Locate the cell with the specified text and output its (X, Y) center coordinate. 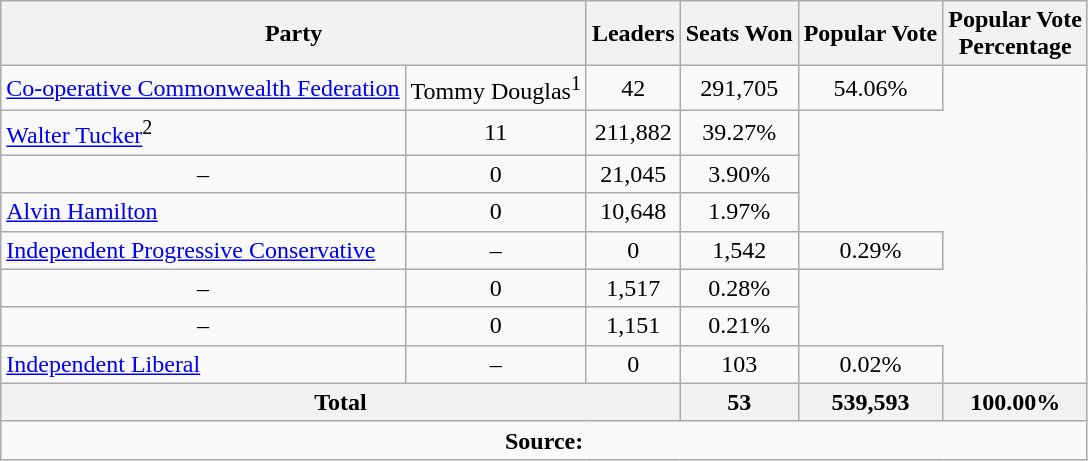
11 (496, 132)
Walter Tucker2 (203, 132)
0.28% (739, 288)
3.90% (739, 174)
1,151 (633, 326)
0.21% (739, 326)
Seats Won (739, 34)
1.97% (739, 212)
42 (633, 88)
Independent Progressive Conservative (203, 250)
100.00% (1016, 402)
539,593 (870, 402)
Popular VotePercentage (1016, 34)
211,882 (633, 132)
Popular Vote (870, 34)
Leaders (633, 34)
10,648 (633, 212)
Party (294, 34)
Co-operative Commonwealth Federation (203, 88)
Independent Liberal (203, 364)
1,542 (739, 250)
291,705 (739, 88)
Total (340, 402)
54.06% (870, 88)
1,517 (633, 288)
39.27% (739, 132)
21,045 (633, 174)
103 (739, 364)
0.02% (870, 364)
53 (739, 402)
Tommy Douglas1 (496, 88)
0.29% (870, 250)
Alvin Hamilton (203, 212)
Source: (544, 440)
